Scan for the cell matching the given text and deliver its (x, y) coordinate at center. 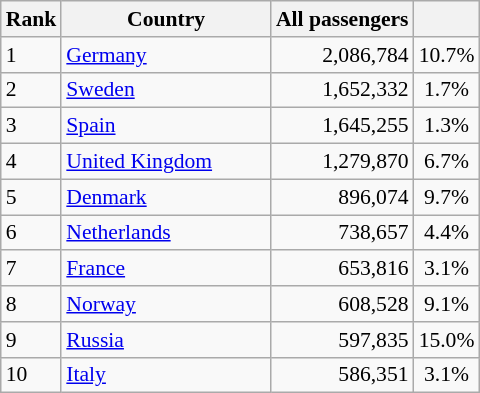
Rank (32, 19)
10 (32, 375)
Germany (166, 55)
France (166, 269)
6 (32, 233)
653,816 (342, 269)
7 (32, 269)
1,279,870 (342, 162)
Norway (166, 304)
1,652,332 (342, 90)
738,657 (342, 233)
Netherlands (166, 233)
United Kingdom (166, 162)
9.1% (447, 304)
3 (32, 126)
4 (32, 162)
2 (32, 90)
1.7% (447, 90)
15.0% (447, 340)
1.3% (447, 126)
Denmark (166, 197)
5 (32, 197)
4.4% (447, 233)
Spain (166, 126)
2,086,784 (342, 55)
10.7% (447, 55)
9 (32, 340)
597,835 (342, 340)
1 (32, 55)
Russia (166, 340)
Sweden (166, 90)
586,351 (342, 375)
608,528 (342, 304)
All passengers (342, 19)
9.7% (447, 197)
1,645,255 (342, 126)
6.7% (447, 162)
8 (32, 304)
Country (166, 19)
896,074 (342, 197)
Italy (166, 375)
